Output the (x, y) coordinate of the center of the cell containing the given text.  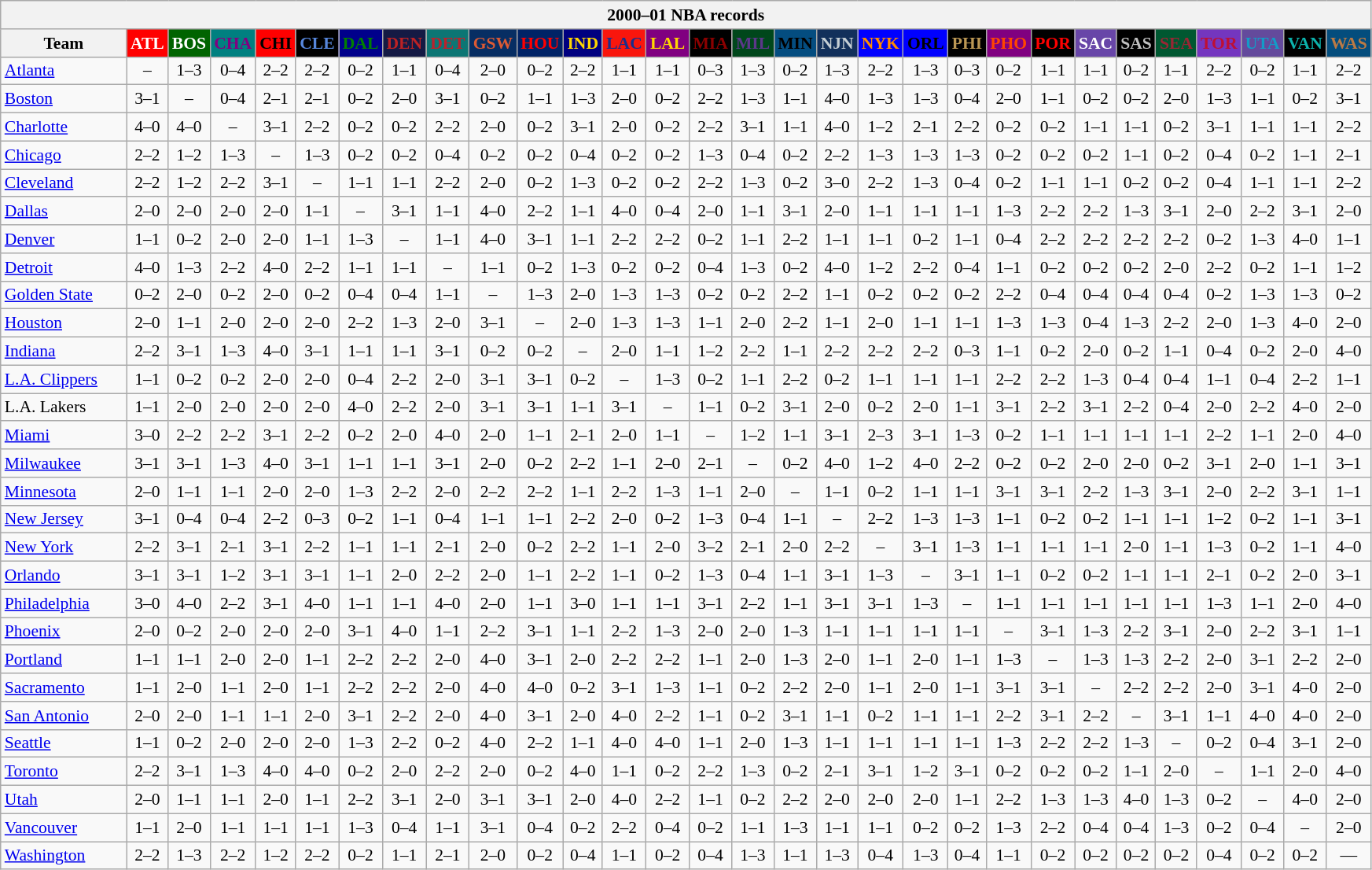
Team (64, 43)
Atlanta (64, 71)
CLE (318, 43)
DET (448, 43)
New Jersey (64, 519)
SAC (1096, 43)
Charlotte (64, 127)
L.A. Clippers (64, 379)
WAS (1349, 43)
NYK (881, 43)
Indiana (64, 352)
Golden State (64, 295)
Dallas (64, 212)
2–3 (881, 436)
Philadelphia (64, 603)
Phoenix (64, 632)
PHI (967, 43)
IND (583, 43)
Cleveland (64, 183)
VAN (1305, 43)
LAL (668, 43)
CHI (275, 43)
PHO (1008, 43)
MIN (795, 43)
BOS (189, 43)
MIA (710, 43)
Seattle (64, 743)
Washington (64, 856)
San Antonio (64, 716)
GSW (494, 43)
LAC (624, 43)
— (1349, 856)
L.A. Lakers (64, 407)
CHA (233, 43)
SAS (1136, 43)
DEN (404, 43)
2000–01 NBA records (686, 15)
Houston (64, 323)
ATL (148, 43)
UTA (1263, 43)
SEA (1176, 43)
ORL (926, 43)
Toronto (64, 772)
Boston (64, 99)
NJN (837, 43)
Minnesota (64, 492)
TOR (1219, 43)
Detroit (64, 267)
Utah (64, 800)
DAL (361, 43)
POR (1053, 43)
Portland (64, 660)
Denver (64, 239)
3–2 (710, 547)
Orlando (64, 576)
Chicago (64, 155)
Milwaukee (64, 463)
MIL (753, 43)
New York (64, 547)
Vancouver (64, 828)
HOU (539, 43)
Sacramento (64, 688)
Miami (64, 436)
